Pinpoint the cell where the given text exists, returning its [X, Y] midpoint coordinate. 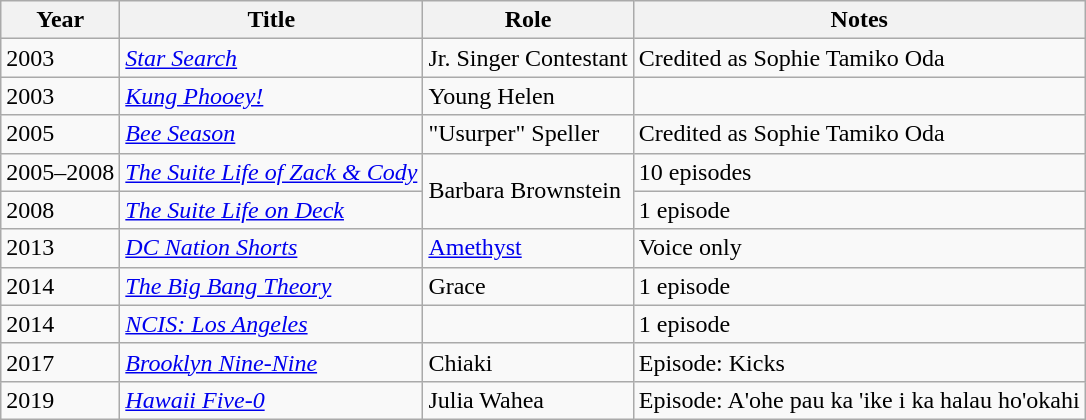
DC Nation Shorts [272, 248]
Bee Season [272, 134]
Amethyst [528, 248]
Notes [859, 20]
The Suite Life on Deck [272, 210]
2017 [60, 362]
Role [528, 20]
Young Helen [528, 96]
Voice only [859, 248]
The Big Bang Theory [272, 286]
NCIS: Los Angeles [272, 324]
2008 [60, 210]
Chiaki [528, 362]
2019 [60, 400]
Hawaii Five-0 [272, 400]
2005 [60, 134]
Julia Wahea [528, 400]
Episode: A'ohe pau ka 'ike i ka halau ho'okahi [859, 400]
Grace [528, 286]
"Usurper" Speller [528, 134]
Episode: Kicks [859, 362]
10 episodes [859, 172]
2005–2008 [60, 172]
Barbara Brownstein [528, 191]
Kung Phooey! [272, 96]
2013 [60, 248]
Year [60, 20]
The Suite Life of Zack & Cody [272, 172]
Jr. Singer Contestant [528, 58]
Star Search [272, 58]
Title [272, 20]
Brooklyn Nine-Nine [272, 362]
